Capture the cell that displays the provided text and extract its [X, Y] central coordinate. 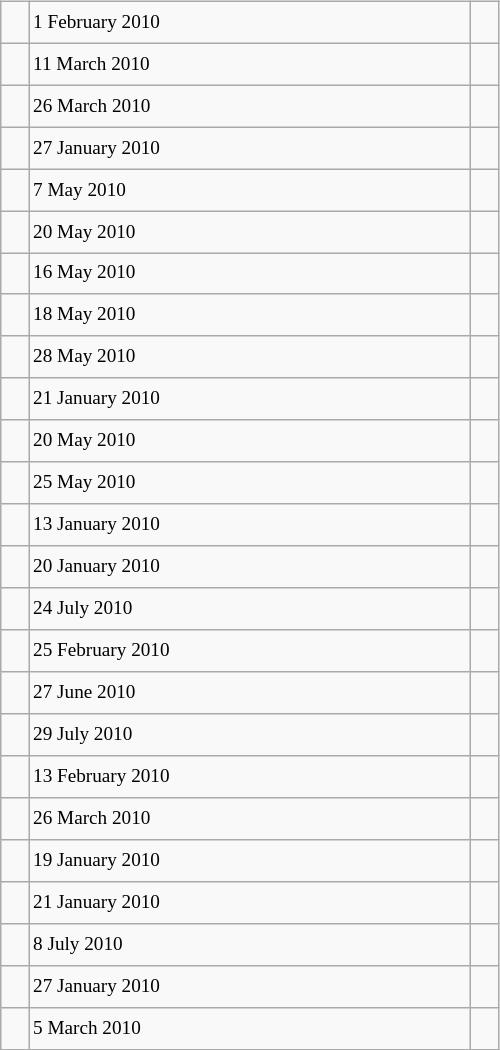
25 May 2010 [249, 483]
18 May 2010 [249, 315]
1 February 2010 [249, 22]
19 January 2010 [249, 861]
8 July 2010 [249, 944]
16 May 2010 [249, 274]
13 February 2010 [249, 777]
11 March 2010 [249, 64]
28 May 2010 [249, 357]
29 July 2010 [249, 735]
7 May 2010 [249, 190]
5 March 2010 [249, 1028]
13 January 2010 [249, 525]
25 February 2010 [249, 651]
24 July 2010 [249, 609]
20 January 2010 [249, 567]
27 June 2010 [249, 693]
